Provide the (x, y) coordinate of the cell's center where the given text is located.  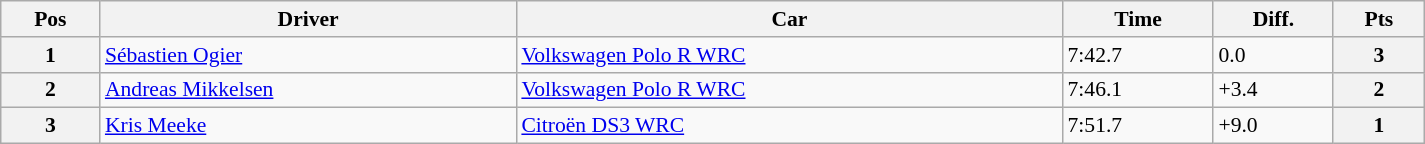
7:42.7 (1138, 55)
7:51.7 (1138, 126)
Car (789, 19)
Diff. (1273, 19)
Kris Meeke (308, 126)
Pts (1378, 19)
+9.0 (1273, 126)
+3.4 (1273, 90)
Driver (308, 19)
0.0 (1273, 55)
Pos (50, 19)
Andreas Mikkelsen (308, 90)
7:46.1 (1138, 90)
Time (1138, 19)
Citroën DS3 WRC (789, 126)
Sébastien Ogier (308, 55)
